Capture the cell that displays the provided text and extract its (X, Y) central coordinate. 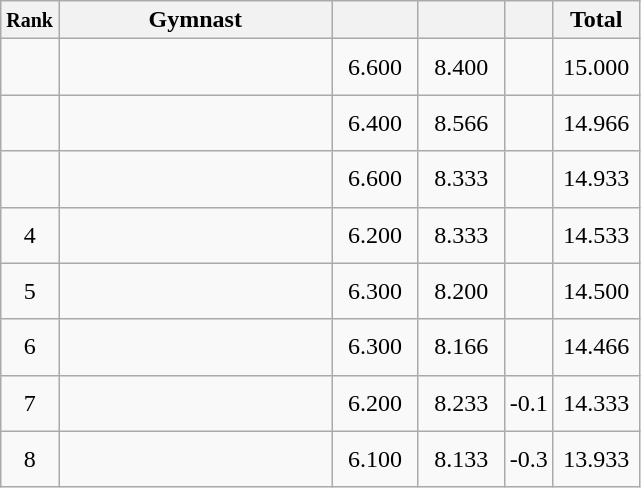
Total (596, 20)
Rank (30, 20)
6 (30, 347)
6.100 (375, 459)
14.333 (596, 403)
8.400 (461, 67)
8.200 (461, 291)
-0.3 (528, 459)
8.166 (461, 347)
8.233 (461, 403)
-0.1 (528, 403)
14.500 (596, 291)
14.966 (596, 123)
Gymnast (195, 20)
14.533 (596, 235)
6.400 (375, 123)
7 (30, 403)
5 (30, 291)
14.466 (596, 347)
8.566 (461, 123)
8.133 (461, 459)
8 (30, 459)
13.933 (596, 459)
15.000 (596, 67)
4 (30, 235)
14.933 (596, 179)
